Return the [x, y] coordinate for the center point of the cell that contains the specified text.  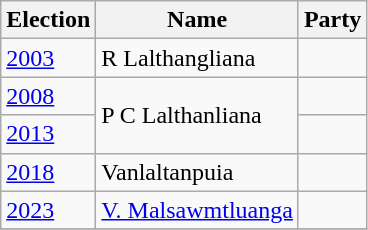
R Lalthangliana [198, 58]
Vanlaltanpuia [198, 172]
2023 [48, 210]
V. Malsawmtluanga [198, 210]
Name [198, 20]
2003 [48, 58]
Election [48, 20]
P C Lalthanliana [198, 115]
2013 [48, 134]
2018 [48, 172]
2008 [48, 96]
Party [332, 20]
